Detect which cell encompasses the target text, then output its [X, Y] center coordinate. 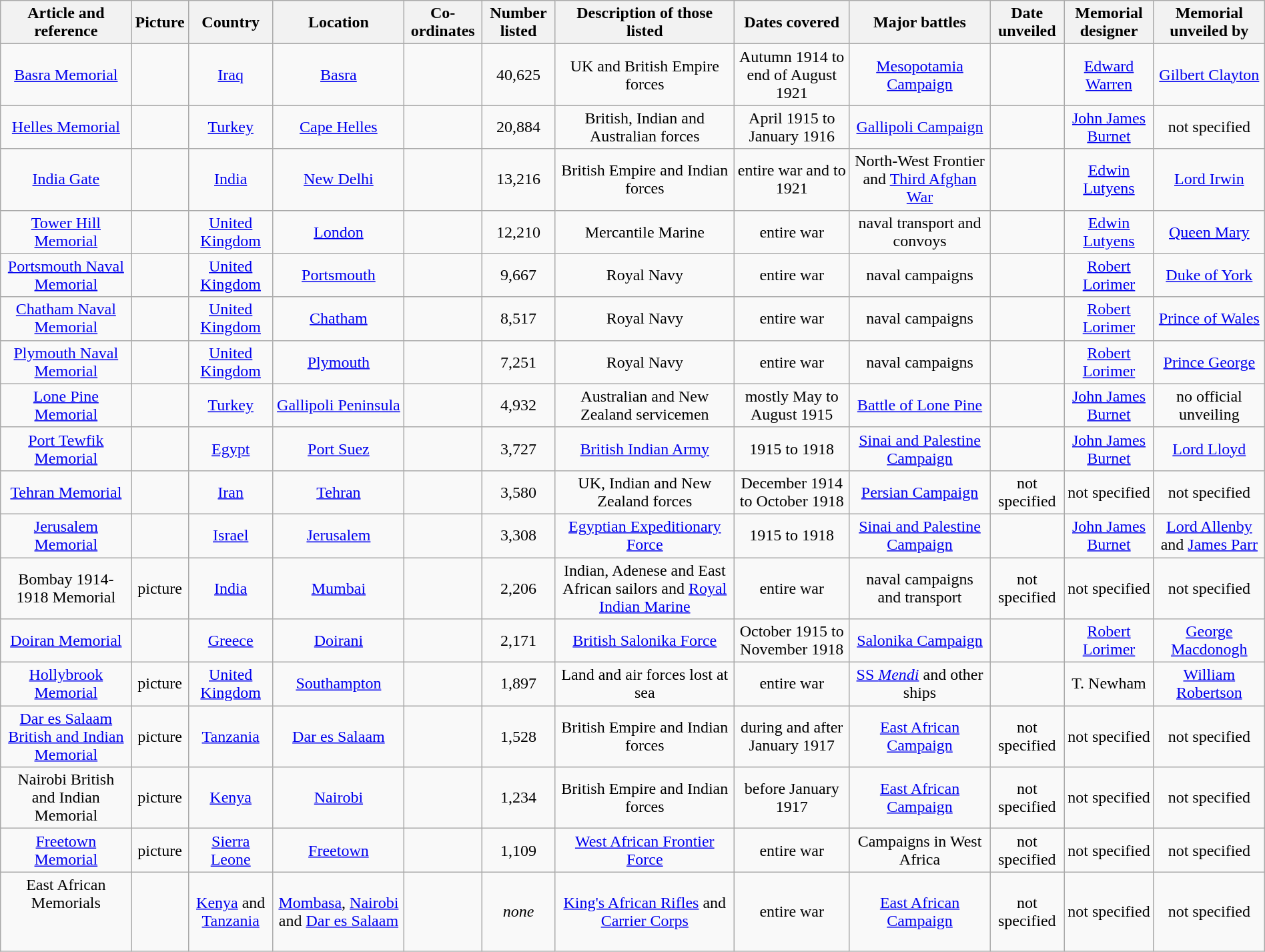
King's African Rifles and Carrier Corps [645, 911]
none [519, 911]
Battle of Lone Pine [919, 406]
Tehran Memorial [66, 492]
Memorial designer [1109, 23]
Nairobi British and Indian Memorial [66, 798]
1,234 [519, 798]
Cape Helles [338, 127]
Port Tewfik Memorial [66, 448]
entire war and to 1921 [791, 179]
London [338, 232]
Major battles [919, 23]
Sierra Leone [231, 850]
New Delhi [338, 179]
naval campaigns and transport [919, 588]
Gilbert Clayton [1209, 75]
Helles Memorial [66, 127]
UK and British Empire forces [645, 75]
Lord Lloyd [1209, 448]
Iraq [231, 75]
Number listed [519, 23]
Port Suez [338, 448]
4,932 [519, 406]
3,580 [519, 492]
no official unveiling [1209, 406]
Description of those listed [645, 23]
SS Mendi and other ships [919, 684]
British, Indian and Australian forces [645, 127]
during and after January 1917 [791, 737]
April 1915 to January 1916 [791, 127]
Persian Campaign [919, 492]
Plymouth [338, 362]
40,625 [519, 75]
Kenya and Tanzania [231, 911]
1,897 [519, 684]
October 1915 to November 1918 [791, 640]
Greece [231, 640]
Mombasa, Nairobi and Dar es Salaam [338, 911]
Autumn 1914 to end of August 1921 [791, 75]
Jerusalem Memorial [66, 535]
Campaigns in West Africa [919, 850]
Mesopotamia Campaign [919, 75]
Portsmouth [338, 275]
before January 1917 [791, 798]
Basra [338, 75]
Freetown Memorial [66, 850]
India Gate [66, 179]
Kenya [231, 798]
Dar es Salaam British and Indian Memorial [66, 737]
Plymouth Naval Memorial [66, 362]
Prince of Wales [1209, 319]
Jerusalem [338, 535]
Tehran [338, 492]
Country [231, 23]
Edward Warren [1109, 75]
Southampton [338, 684]
2,171 [519, 640]
13,216 [519, 179]
UK, Indian and New Zealand forces [645, 492]
Date unveiled [1027, 23]
Lone Pine Memorial [66, 406]
George Macdonogh [1209, 640]
mostly May to August 1915 [791, 406]
Chatham Naval Memorial [66, 319]
Land and air forces lost at sea [645, 684]
Lord Irwin [1209, 179]
Hollybrook Memorial [66, 684]
Gallipoli Campaign [919, 127]
Egypt [231, 448]
Article and reference [66, 23]
Co-ordinates [443, 23]
3,727 [519, 448]
8,517 [519, 319]
20,884 [519, 127]
December 1914 to October 1918 [791, 492]
Portsmouth Naval Memorial [66, 275]
Egyptian Expeditionary Force [645, 535]
Tanzania [231, 737]
Australian and New Zealand servicemen [645, 406]
3,308 [519, 535]
Dates covered [791, 23]
Freetown [338, 850]
Salonika Campaign [919, 640]
West African Frontier Force [645, 850]
Lord Allenby and James Parr [1209, 535]
T. Newham [1109, 684]
Tower Hill Memorial [66, 232]
naval transport and convoys [919, 232]
Indian, Adenese and East African sailors and Royal Indian Marine [645, 588]
East African Memorials [66, 911]
Queen Mary [1209, 232]
1,109 [519, 850]
Memorial unveiled by [1209, 23]
Dar es Salaam [338, 737]
Gallipoli Peninsula [338, 406]
William Robertson [1209, 684]
Location [338, 23]
Bombay 1914-1918 Memorial [66, 588]
North-West Frontier and Third Afghan War [919, 179]
Nairobi [338, 798]
2,206 [519, 588]
Mumbai [338, 588]
Doiran Memorial [66, 640]
1,528 [519, 737]
7,251 [519, 362]
12,210 [519, 232]
Doirani [338, 640]
Prince George [1209, 362]
Duke of York [1209, 275]
9,667 [519, 275]
British Salonika Force [645, 640]
Chatham [338, 319]
Mercantile Marine [645, 232]
Iran [231, 492]
Basra Memorial [66, 75]
British Indian Army [645, 448]
Picture [160, 23]
Israel [231, 535]
